Provide the [X, Y] coordinate of the cell's center where the given text is located.  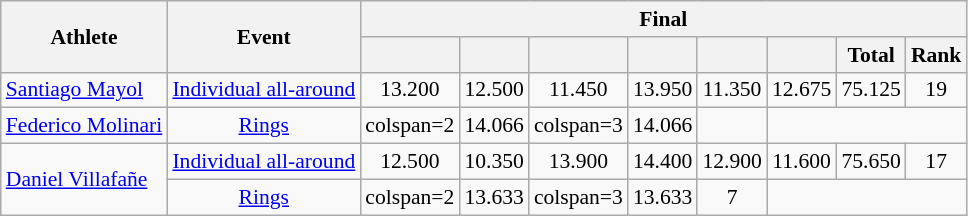
7 [732, 197]
11.600 [802, 162]
11.450 [578, 90]
13.900 [578, 162]
75.125 [870, 90]
Total [870, 55]
14.400 [662, 162]
12.900 [732, 162]
Federico Molinari [84, 126]
11.350 [732, 90]
Athlete [84, 36]
10.350 [494, 162]
Final [663, 19]
19 [936, 90]
13.200 [410, 90]
75.650 [870, 162]
13.950 [662, 90]
Event [264, 36]
12.675 [802, 90]
Rank [936, 55]
Daniel Villafañe [84, 180]
17 [936, 162]
Santiago Mayol [84, 90]
